Provide the [X, Y] coordinate of the cell's center where the given text is located.  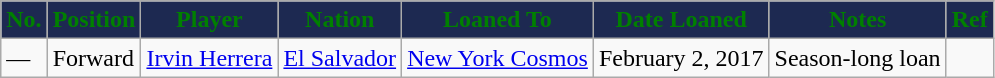
Position [94, 20]
Player [210, 20]
Date Loaned [681, 20]
New York Cosmos [498, 58]
Loaned To [498, 20]
No. [24, 20]
February 2, 2017 [681, 58]
Forward [94, 58]
Notes [858, 20]
El Salvador [340, 58]
Season-long loan [858, 58]
Irvin Herrera [210, 58]
Ref [970, 20]
— [24, 58]
Nation [340, 20]
